Locate the cell with the specified text and output its (X, Y) center coordinate. 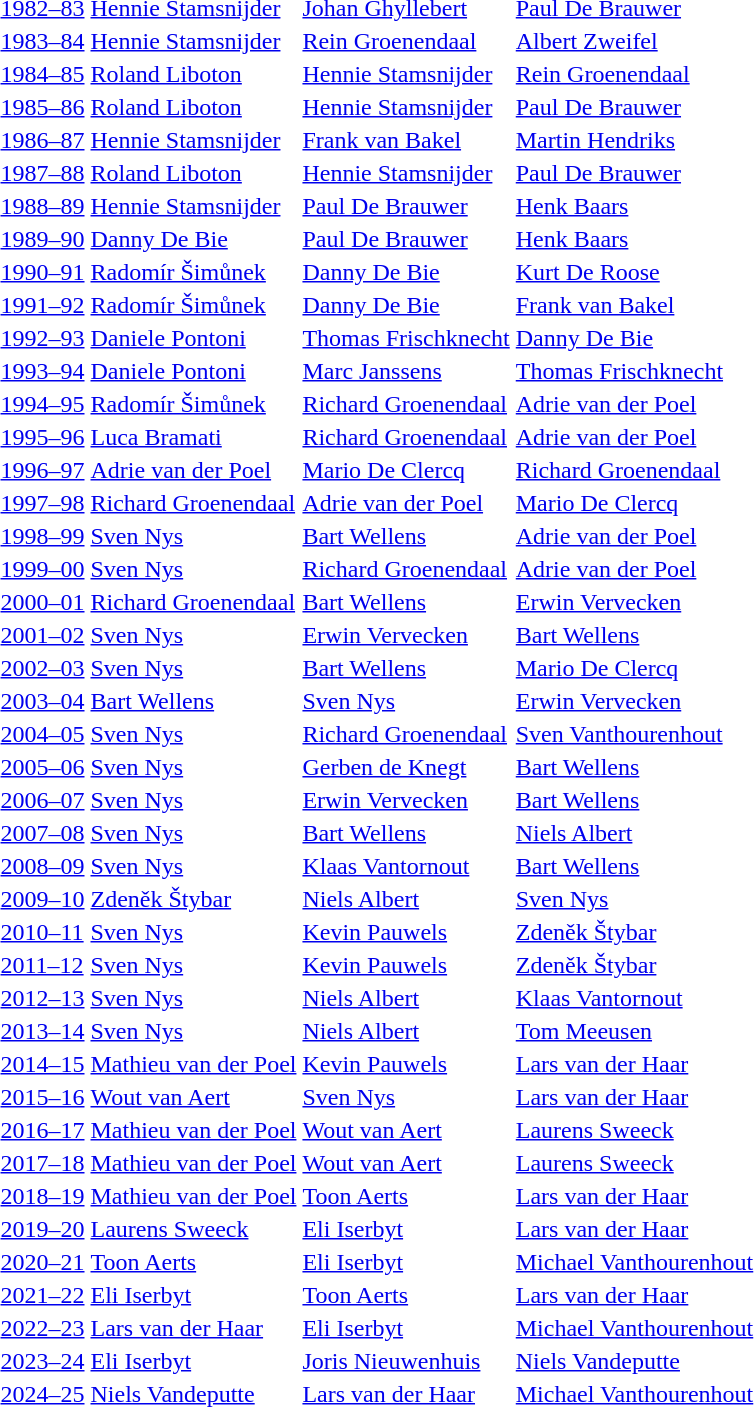
Luca Bramati (194, 437)
Klaas Vantornout (406, 866)
Gerben de Knegt (406, 767)
Mario De Clercq (406, 470)
Marc Janssens (406, 371)
Lars van der Haar (194, 1328)
Joris Nieuwenhuis (406, 1361)
Frank van Bakel (406, 140)
Laurens Sweeck (194, 1229)
Rein Groenendaal (406, 41)
Thomas Frischknecht (406, 338)
Zdeněk Štybar (194, 899)
